Output the [X, Y] coordinate of the center of the cell containing the given text.  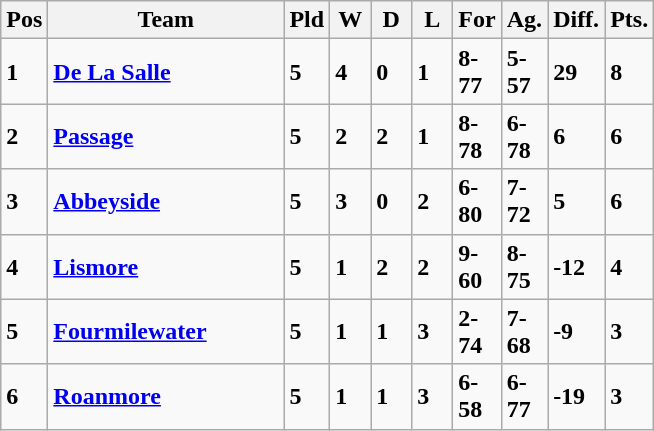
6-78 [524, 136]
Pld [307, 20]
L [432, 20]
Ag. [524, 20]
-19 [576, 396]
Abbeyside [166, 202]
-9 [576, 332]
6-80 [477, 202]
D [392, 20]
9-60 [477, 266]
Team [166, 20]
7-72 [524, 202]
Passage [166, 136]
Fourmilewater [166, 332]
Pos [24, 20]
8-75 [524, 266]
For [477, 20]
Diff. [576, 20]
8-77 [477, 72]
7-68 [524, 332]
6-77 [524, 396]
2-74 [477, 332]
Lismore [166, 266]
6-58 [477, 396]
8 [630, 72]
W [350, 20]
5-57 [524, 72]
-12 [576, 266]
8-78 [477, 136]
Pts. [630, 20]
De La Salle [166, 72]
Roanmore [166, 396]
29 [576, 72]
